Identify which cell holds the provided text, then report its [x, y] central coordinate. 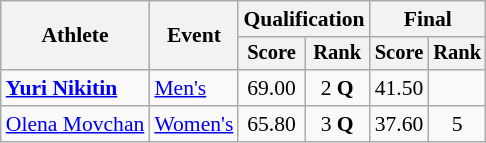
3 Q [338, 124]
69.00 [271, 88]
Olena Movchan [76, 124]
Athlete [76, 36]
41.50 [400, 88]
Qualification [304, 19]
5 [457, 124]
Event [194, 36]
Final [428, 19]
Women's [194, 124]
65.80 [271, 124]
Men's [194, 88]
37.60 [400, 124]
2 Q [338, 88]
Yuri Nikitin [76, 88]
